Find where the given text appears and provide that cell's center as [x, y] coordinate. 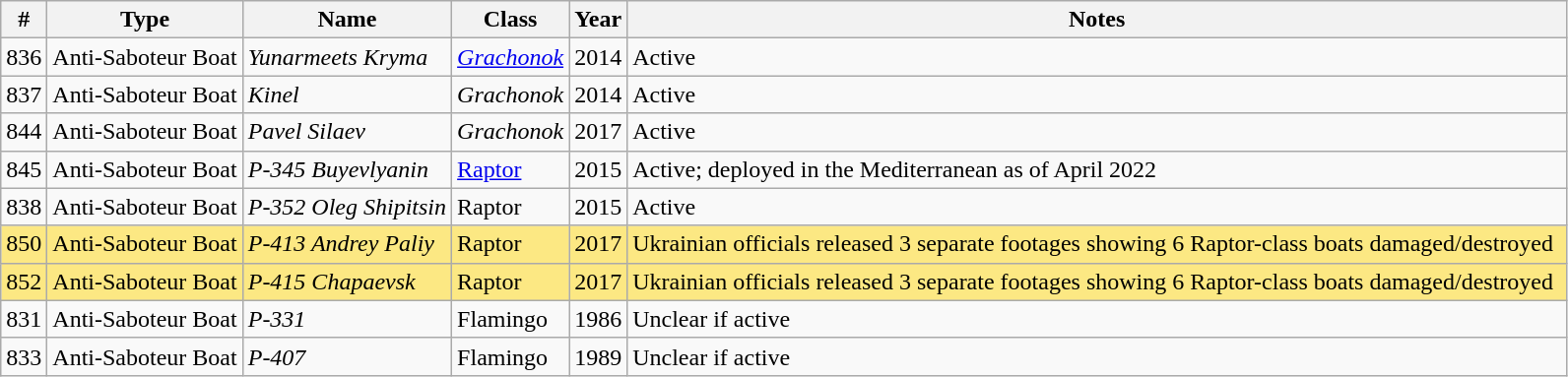
844 [24, 132]
833 [24, 356]
# [24, 20]
P-413 Andrey Paliy [347, 244]
852 [24, 282]
1989 [599, 356]
837 [24, 94]
838 [24, 207]
831 [24, 319]
836 [24, 57]
P-407 [347, 356]
P-352 Oleg Shipitsin [347, 207]
Type [145, 20]
Year [599, 20]
Kinel [347, 94]
P-345 Buyevlyanin [347, 169]
Class [510, 20]
1986 [599, 319]
Active; deployed in the Mediterranean as of April 2022 [1097, 169]
Name [347, 20]
Yunarmeets Kryma [347, 57]
Notes [1097, 20]
845 [24, 169]
P-415 Chapaevsk [347, 282]
850 [24, 244]
Pavel Silaev [347, 132]
P-331 [347, 319]
